Extract the [x, y] coordinate from the center of the cell holding the provided text.  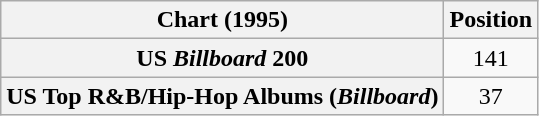
37 [491, 96]
US Billboard 200 [222, 58]
141 [491, 58]
Chart (1995) [222, 20]
Position [491, 20]
US Top R&B/Hip-Hop Albums (Billboard) [222, 96]
